Output the [X, Y] coordinate of the center of the cell containing the given text.  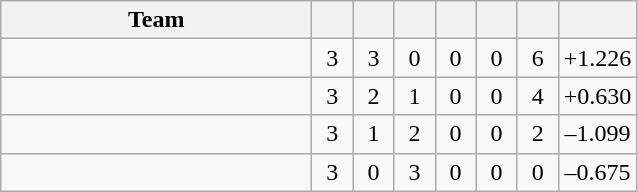
4 [538, 96]
+0.630 [598, 96]
–0.675 [598, 172]
–1.099 [598, 134]
6 [538, 58]
+1.226 [598, 58]
Team [156, 20]
